Locate the cell with the specified text and output its (x, y) center coordinate. 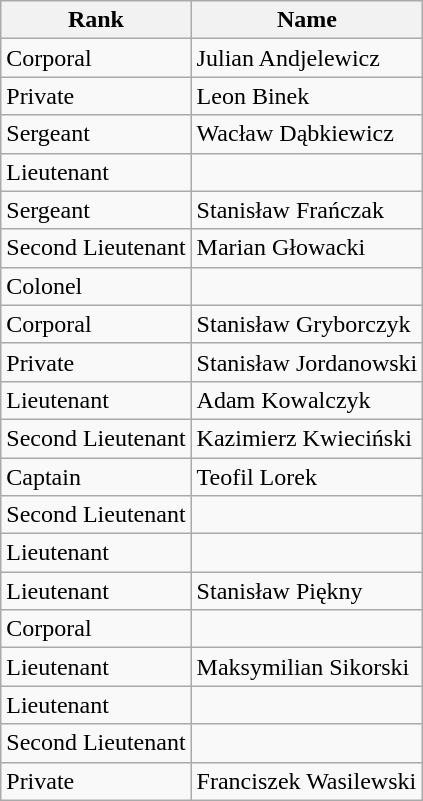
Stanisław Piękny (307, 591)
Captain (96, 477)
Wacław Dąbkiewicz (307, 134)
Leon Binek (307, 96)
Marian Głowacki (307, 248)
Maksymilian Sikorski (307, 667)
Adam Kowalczyk (307, 400)
Julian Andjelewicz (307, 58)
Kazimierz Kwieciński (307, 438)
Name (307, 20)
Franciszek Wasilewski (307, 781)
Colonel (96, 286)
Stanisław Frańczak (307, 210)
Teofil Lorek (307, 477)
Stanisław Gryborczyk (307, 324)
Rank (96, 20)
Stanisław Jordanowski (307, 362)
